Return (x, y) of the center of cell containing provided text 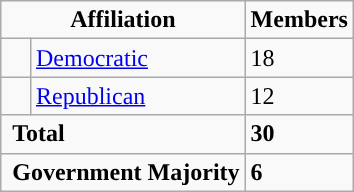
Government Majority (123, 172)
12 (299, 96)
Members (299, 20)
Democratic (138, 58)
18 (299, 58)
30 (299, 134)
Republican (138, 96)
Total (123, 134)
Affiliation (123, 20)
6 (299, 172)
